Provide the (X, Y) coordinate of the cell's center where the given text is located.  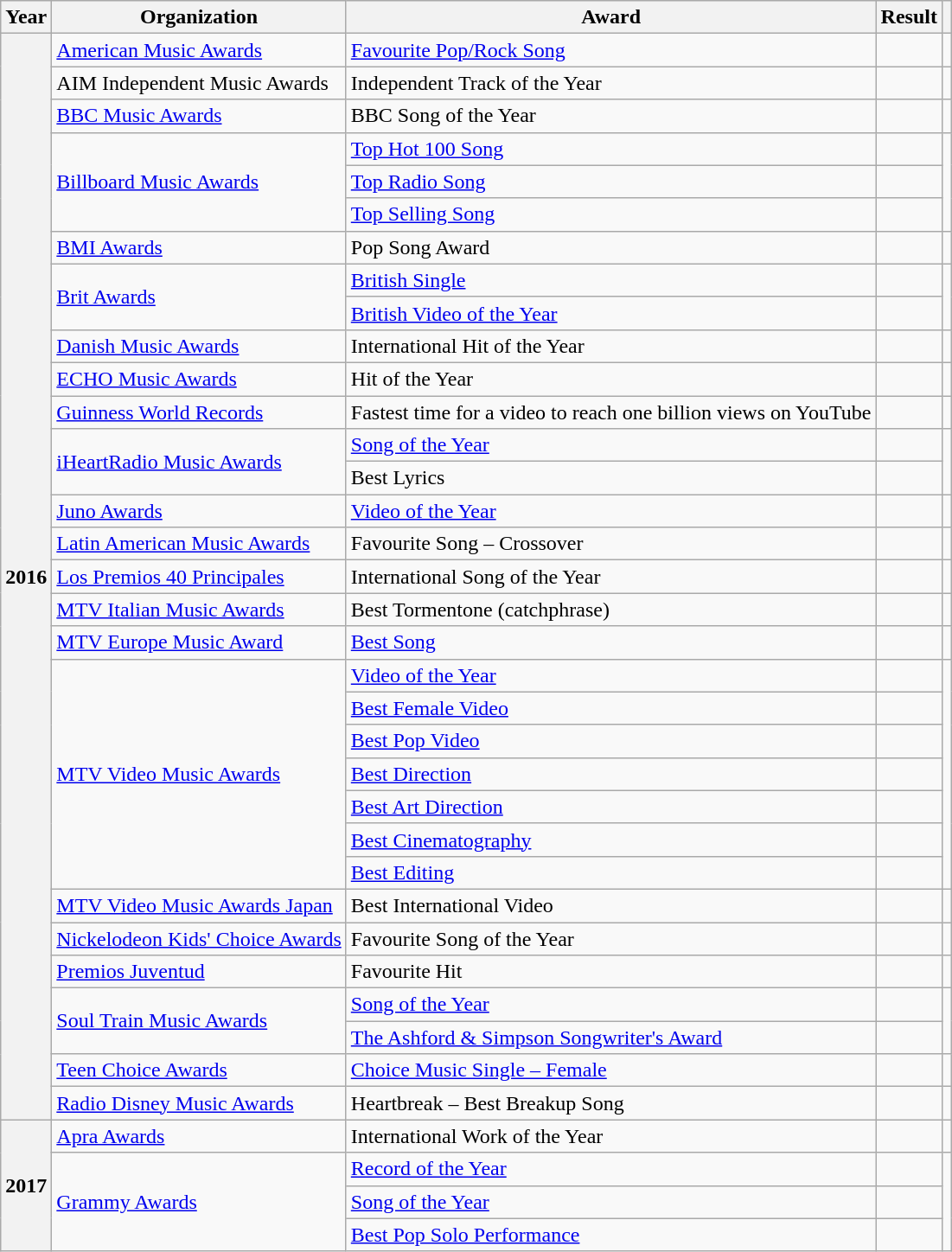
British Video of the Year (610, 313)
Apra Awards (199, 1136)
The Ashford & Simpson Songwriter's Award (610, 1038)
Nickelodeon Kids' Choice Awards (199, 938)
Teen Choice Awards (199, 1070)
British Single (610, 280)
Hit of the Year (610, 379)
Best Tormentone (catchphrase) (610, 610)
ECHO Music Awards (199, 379)
Best Pop Video (610, 741)
Favourite Song – Crossover (610, 544)
MTV Italian Music Awards (199, 610)
Guinness World Records (199, 412)
Fastest time for a video to reach one billion views on YouTube (610, 412)
Soul Train Music Awards (199, 1021)
MTV Video Music Awards Japan (199, 905)
International Hit of the Year (610, 346)
American Music Awards (199, 50)
Los Premios 40 Principales (199, 577)
Year (26, 17)
Choice Music Single – Female (610, 1070)
Organization (199, 17)
Top Hot 100 Song (610, 149)
MTV Europe Music Award (199, 642)
Best Art Direction (610, 807)
Heartbreak – Best Breakup Song (610, 1103)
2017 (26, 1185)
2016 (26, 577)
Best Lyrics (610, 478)
BMI Awards (199, 247)
Latin American Music Awards (199, 544)
Radio Disney Music Awards (199, 1103)
Best International Video (610, 905)
Premios Juventud (199, 972)
Grammy Awards (199, 1202)
Favourite Hit (610, 972)
AIM Independent Music Awards (199, 83)
Independent Track of the Year (610, 83)
Billboard Music Awards (199, 182)
Top Radio Song (610, 182)
MTV Video Music Awards (199, 774)
BBC Music Awards (199, 116)
Best Cinematography (610, 840)
Award (610, 17)
Favourite Pop/Rock Song (610, 50)
Brit Awards (199, 297)
Record of the Year (610, 1169)
Best Direction (610, 774)
Pop Song Award (610, 247)
BBC Song of the Year (610, 116)
Best Female Video (610, 708)
Juno Awards (199, 511)
Danish Music Awards (199, 346)
Best Song (610, 642)
International Work of the Year (610, 1136)
International Song of the Year (610, 577)
iHeartRadio Music Awards (199, 462)
Favourite Song of the Year (610, 938)
Best Editing (610, 872)
Result (909, 17)
Top Selling Song (610, 214)
Best Pop Solo Performance (610, 1235)
